Extract the (x, y) coordinate from the center of the cell holding the provided text.  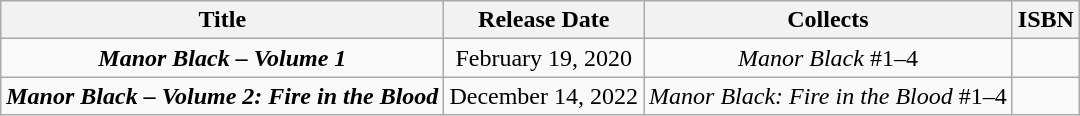
ISBN (1046, 20)
Title (222, 20)
February 19, 2020 (544, 58)
Manor Black – Volume 1 (222, 58)
Manor Black: Fire in the Blood #1–4 (828, 96)
Release Date (544, 20)
Manor Black #1–4 (828, 58)
Manor Black – Volume 2: Fire in the Blood (222, 96)
Collects (828, 20)
December 14, 2022 (544, 96)
